Scan for the cell matching the given text and deliver its (X, Y) coordinate at center. 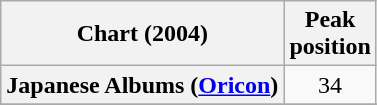
Chart (2004) (142, 34)
Japanese Albums (Oricon) (142, 85)
34 (330, 85)
Peakposition (330, 34)
